Find where the given text appears and provide that cell's center as (X, Y) coordinate. 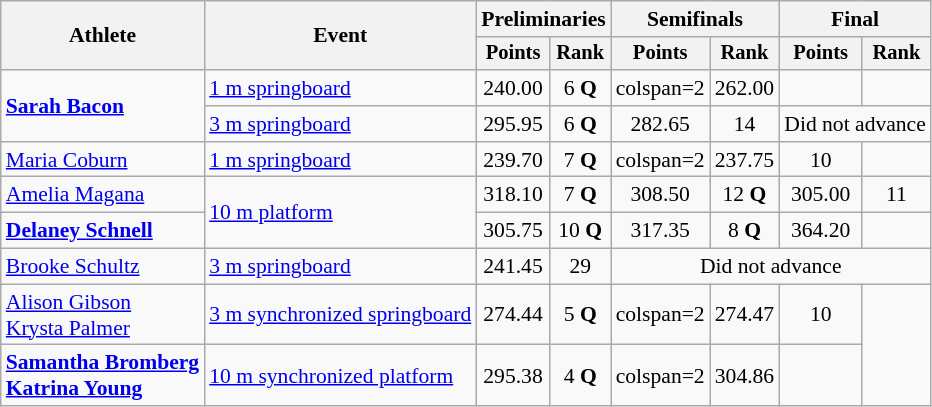
262.00 (744, 88)
Preliminaries (543, 19)
295.38 (513, 376)
304.86 (744, 376)
318.10 (513, 195)
Samantha BrombergKatrina Young (102, 376)
3 m synchronized springboard (340, 314)
364.20 (820, 231)
Alison GibsonKrysta Palmer (102, 314)
295.95 (513, 124)
11 (896, 195)
Athlete (102, 36)
282.65 (660, 124)
29 (580, 267)
Sarah Bacon (102, 106)
274.47 (744, 314)
Event (340, 36)
Maria Coburn (102, 160)
274.44 (513, 314)
240.00 (513, 88)
10 m synchronized platform (340, 376)
305.75 (513, 231)
Semifinals (696, 19)
241.45 (513, 267)
5 Q (580, 314)
Brooke Schultz (102, 267)
305.00 (820, 195)
10 Q (580, 231)
12 Q (744, 195)
Final (855, 19)
8 Q (744, 231)
308.50 (660, 195)
14 (744, 124)
237.75 (744, 160)
4 Q (580, 376)
317.35 (660, 231)
239.70 (513, 160)
Amelia Magana (102, 195)
10 m platform (340, 212)
Delaney Schnell (102, 231)
